From the cell containing the given text, extract its center point as (x, y) coordinate. 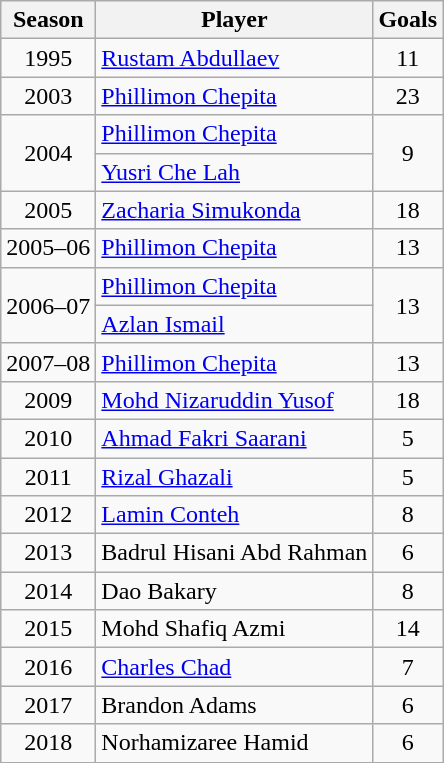
Rizal Ghazali (234, 477)
Goals (408, 20)
2005 (48, 210)
Norhamizaree Hamid (234, 743)
2016 (48, 667)
Charles Chad (234, 667)
2012 (48, 515)
11 (408, 58)
Rustam Abdullaev (234, 58)
1995 (48, 58)
14 (408, 629)
Badrul Hisani Abd Rahman (234, 553)
2011 (48, 477)
2010 (48, 438)
2017 (48, 705)
2003 (48, 96)
9 (408, 153)
2006–07 (48, 305)
Dao Bakary (234, 591)
Player (234, 20)
2018 (48, 743)
2004 (48, 153)
2015 (48, 629)
Azlan Ismail (234, 324)
Season (48, 20)
7 (408, 667)
23 (408, 96)
2007–08 (48, 362)
Ahmad Fakri Saarani (234, 438)
2014 (48, 591)
Brandon Adams (234, 705)
2005–06 (48, 248)
Yusri Che Lah (234, 172)
Mohd Nizaruddin Yusof (234, 400)
2009 (48, 400)
Mohd Shafiq Azmi (234, 629)
Lamin Conteh (234, 515)
2013 (48, 553)
Zacharia Simukonda (234, 210)
